Capture the cell that displays the provided text and extract its (x, y) central coordinate. 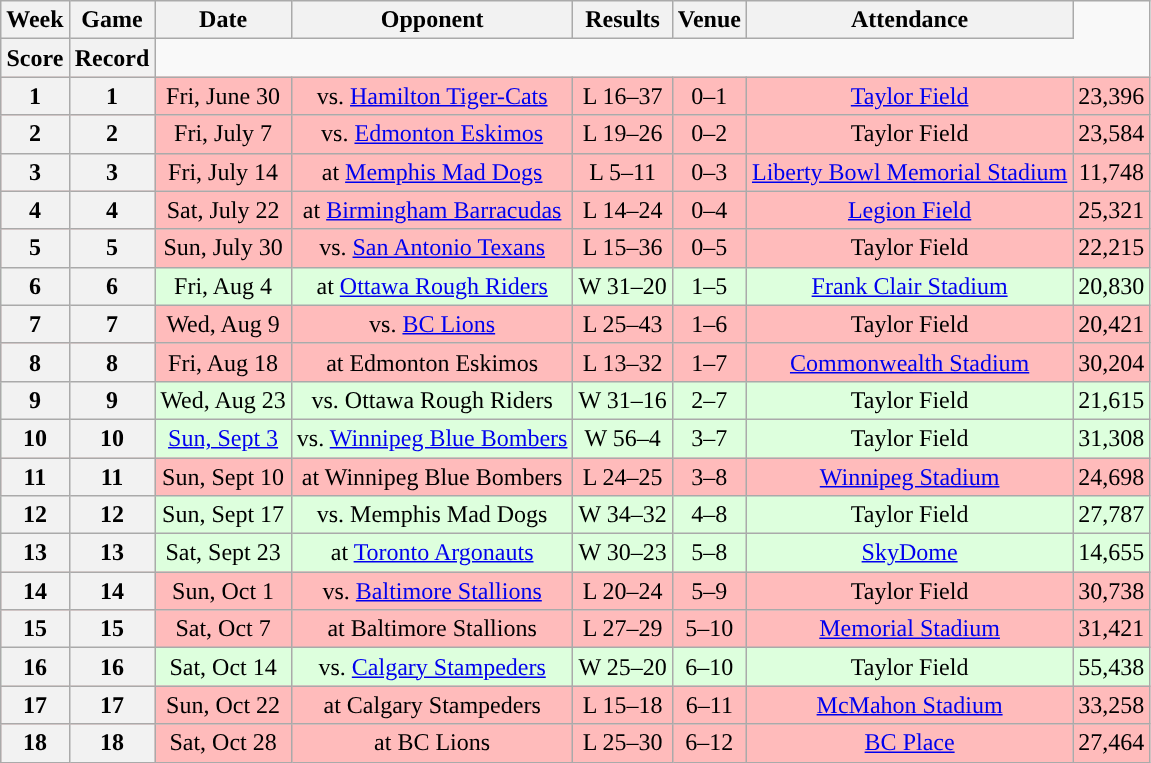
27,787 (1112, 515)
11,748 (1112, 172)
L 15–36 (622, 248)
vs. Hamilton Tiger-Cats (432, 96)
Sun, Sept 10 (223, 477)
2–7 (709, 400)
Sun, Oct 22 (223, 705)
21,615 (1112, 400)
vs. San Antonio Texans (432, 248)
at Edmonton Eskimos (432, 362)
0–5 (709, 248)
Sun, July 30 (223, 248)
vs. BC Lions (432, 324)
Fri, Aug 4 (223, 286)
Results (622, 20)
W 30–23 (622, 553)
L 14–24 (622, 210)
vs. Ottawa Rough Riders (432, 400)
W 34–32 (622, 515)
BC Place (909, 743)
25,321 (1112, 210)
Week (35, 20)
Liberty Bowl Memorial Stadium (909, 172)
31,421 (1112, 629)
Frank Clair Stadium (909, 286)
33,258 (1112, 705)
Sun, Sept 17 (223, 515)
vs. Calgary Stampeders (432, 667)
at Ottawa Rough Riders (432, 286)
20,421 (1112, 324)
27,464 (1112, 743)
vs. Memphis Mad Dogs (432, 515)
Opponent (432, 20)
0–2 (709, 134)
Record (112, 58)
W 31–20 (622, 286)
vs. Baltimore Stallions (432, 591)
6–10 (709, 667)
Game (112, 20)
L 16–37 (622, 96)
5–9 (709, 591)
14,655 (1112, 553)
at Memphis Mad Dogs (432, 172)
Wed, Aug 9 (223, 324)
Attendance (909, 20)
L 25–30 (622, 743)
L 5–11 (622, 172)
Sat, Oct 28 (223, 743)
L 13–32 (622, 362)
W 25–20 (622, 667)
Sun, Sept 3 (223, 438)
at Calgary Stampeders (432, 705)
vs. Winnipeg Blue Bombers (432, 438)
at Birmingham Barracudas (432, 210)
L 19–26 (622, 134)
3–7 (709, 438)
Winnipeg Stadium (909, 477)
Fri, July 14 (223, 172)
1–5 (709, 286)
Sat, July 22 (223, 210)
31,308 (1112, 438)
Sat, Sept 23 (223, 553)
55,438 (1112, 667)
L 24–25 (622, 477)
5–10 (709, 629)
McMahon Stadium (909, 705)
23,396 (1112, 96)
30,738 (1112, 591)
0–4 (709, 210)
3–8 (709, 477)
Fri, Aug 18 (223, 362)
at Baltimore Stallions (432, 629)
6–11 (709, 705)
W 31–16 (622, 400)
22,215 (1112, 248)
Venue (709, 20)
SkyDome (909, 553)
24,698 (1112, 477)
L 15–18 (622, 705)
Fri, June 30 (223, 96)
Wed, Aug 23 (223, 400)
23,584 (1112, 134)
L 20–24 (622, 591)
W 56–4 (622, 438)
0–3 (709, 172)
vs. Edmonton Eskimos (432, 134)
at Winnipeg Blue Bombers (432, 477)
Sun, Oct 1 (223, 591)
4–8 (709, 515)
0–1 (709, 96)
1–6 (709, 324)
Legion Field (909, 210)
6–12 (709, 743)
Score (35, 58)
Sat, Oct 7 (223, 629)
at Toronto Argonauts (432, 553)
Commonwealth Stadium (909, 362)
Memorial Stadium (909, 629)
L 27–29 (622, 629)
L 25–43 (622, 324)
Sat, Oct 14 (223, 667)
30,204 (1112, 362)
1–7 (709, 362)
Date (223, 20)
at BC Lions (432, 743)
Fri, July 7 (223, 134)
5–8 (709, 553)
20,830 (1112, 286)
